Scan for the cell matching the given text and deliver its (x, y) coordinate at center. 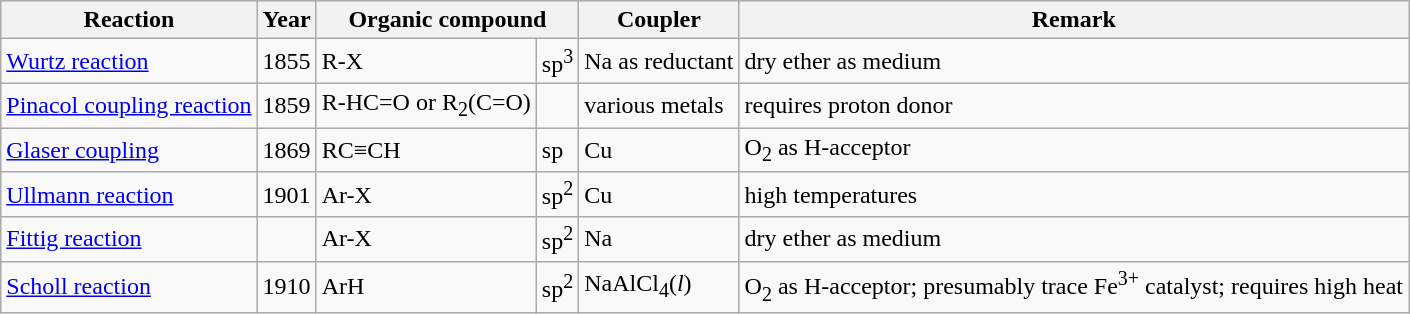
Scholl reaction (129, 286)
Fittig reaction (129, 240)
sp3 (557, 62)
sp (557, 150)
Na (659, 240)
R-HC=O or R2(C=O) (426, 105)
1859 (286, 105)
Na as reductant (659, 62)
O2 as H-acceptor; presumably trace Fe3+ catalyst; requires high heat (1074, 286)
1869 (286, 150)
Ullmann reaction (129, 194)
Wurtz reaction (129, 62)
1901 (286, 194)
high temperatures (1074, 194)
R-X (426, 62)
1855 (286, 62)
Year (286, 20)
various metals (659, 105)
RC≡CH (426, 150)
Coupler (659, 20)
NaAlCl4(l) (659, 286)
Pinacol coupling reaction (129, 105)
Reaction (129, 20)
Glaser coupling (129, 150)
O2 as H-acceptor (1074, 150)
ArH (426, 286)
Remark (1074, 20)
requires proton donor (1074, 105)
Organic compound (448, 20)
1910 (286, 286)
